Output the [x, y] coordinate of the center of the cell containing the given text.  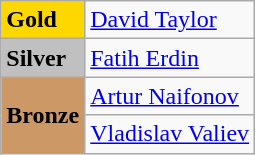
Fatih Erdin [170, 58]
Artur Naifonov [170, 96]
Bronze [43, 115]
David Taylor [170, 20]
Silver [43, 58]
Vladislav Valiev [170, 134]
Gold [43, 20]
